Scan for the cell matching the given text and deliver its (x, y) coordinate at center. 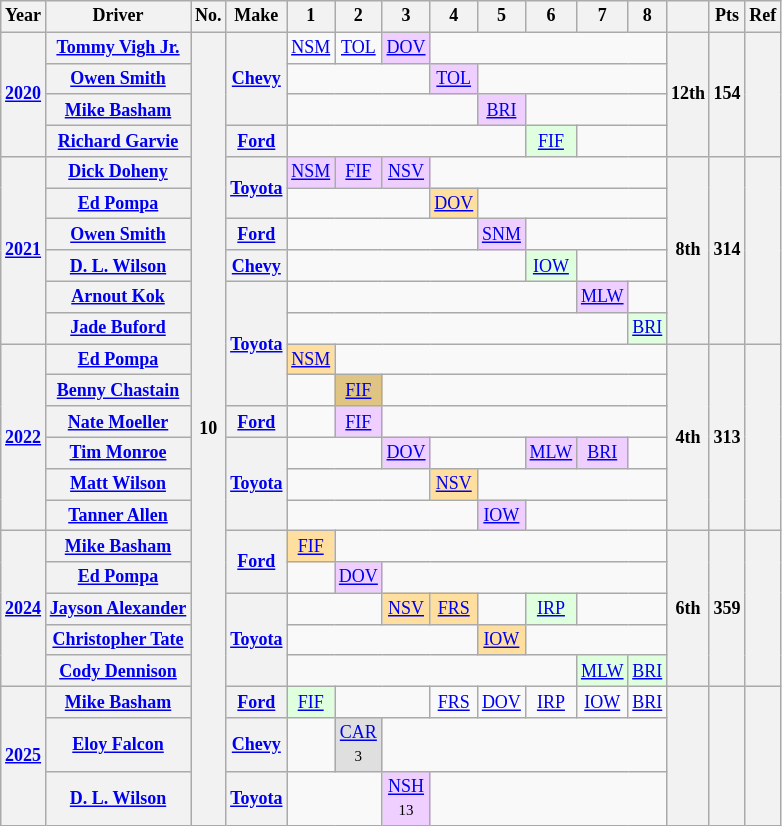
2024 (24, 609)
Jayson Alexander (118, 608)
6 (550, 16)
SNM (502, 234)
313 (727, 438)
Tim Monroe (118, 452)
8 (648, 16)
Richard Garvie (118, 140)
4th (688, 438)
2020 (24, 94)
3 (406, 16)
Christopher Tate (118, 640)
1 (311, 16)
12th (688, 94)
Driver (118, 16)
Ref (763, 16)
Year (24, 16)
Tommy Vigh Jr. (118, 48)
Tanner Allen (118, 516)
4 (454, 16)
359 (727, 609)
Cody Dennison (118, 670)
No. (208, 16)
10 (208, 428)
Pts (727, 16)
Benny Chastain (118, 390)
Jade Buford (118, 328)
7 (602, 16)
Arnout Kok (118, 296)
2022 (24, 438)
2025 (24, 756)
Nate Moeller (118, 422)
Dick Doheny (118, 172)
2 (359, 16)
8th (688, 250)
154 (727, 94)
6th (688, 609)
CAR3 (359, 745)
Matt Wilson (118, 484)
NSH13 (406, 798)
Make (256, 16)
2021 (24, 250)
314 (727, 250)
5 (502, 16)
Eloy Falcon (118, 745)
